Return (X, Y) of the center of cell containing provided text 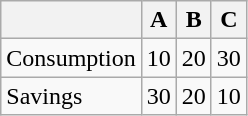
B (194, 20)
A (158, 20)
C (228, 20)
Savings (71, 96)
Consumption (71, 58)
